Search for the cell housing the specified text and yield its [X, Y] center coordinate. 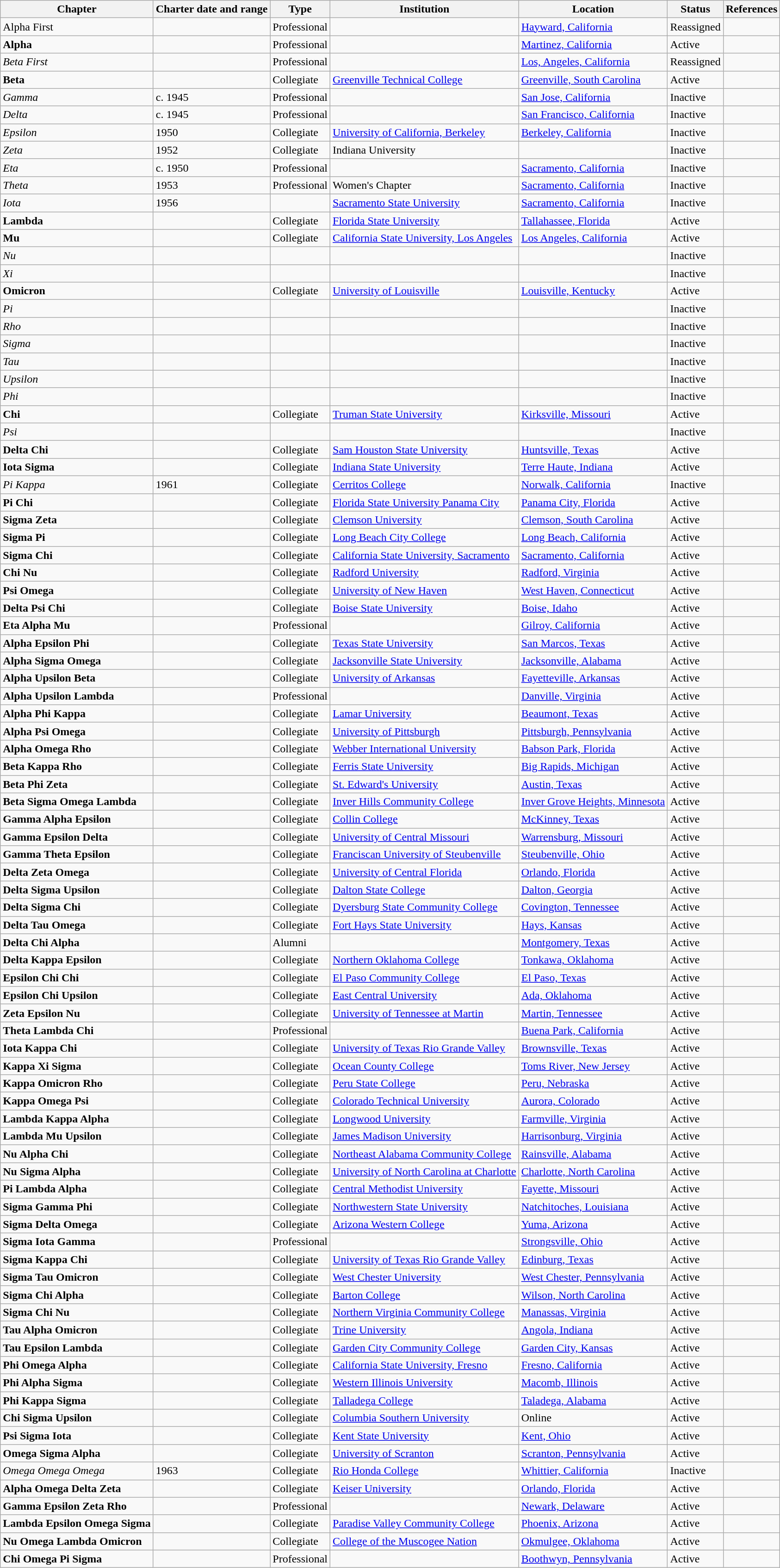
University of New Haven [425, 590]
Texas State University [425, 643]
Nu Omega Lambda Omicron [77, 1541]
University of California, Berkeley [425, 132]
Kappa Omicron Rho [77, 1084]
Sigma Zeta [77, 520]
University of Central Missouri [425, 837]
Fayette, Missouri [593, 1189]
California State University, Fresno [425, 1365]
Nu Sigma Alpha [77, 1171]
Angola, Indiana [593, 1330]
Warrensburg, Missouri [593, 837]
Alpha Phi Kappa [77, 713]
1956 [212, 203]
Delta Tau Omega [77, 925]
Mu [77, 238]
Alpha [77, 44]
Zeta [77, 150]
Omicron [77, 291]
Sam Houston State University [425, 449]
Martin, Tennessee [593, 1013]
Alpha Upsilon Lambda [77, 696]
Okmulgee, Oklahoma [593, 1541]
Long Beach, California [593, 538]
Kent, Ohio [593, 1436]
Institution [425, 9]
Sigma Tau Omicron [77, 1277]
Delta Zeta Omega [77, 872]
Clemson University [425, 520]
James Madison University [425, 1136]
California State University, Los Angeles [425, 238]
Xi [77, 273]
References [751, 9]
Lamar University [425, 713]
McKinney, Texas [593, 819]
Wilson, North Carolina [593, 1295]
Taladega, Alabama [593, 1401]
Franciscan University of Steubenville [425, 855]
Barton College [425, 1295]
Boise, Idaho [593, 608]
University of Scranton [425, 1453]
Manassas, Virginia [593, 1312]
Charter date and range [212, 9]
El Paso Community College [425, 978]
Alpha Upsilon Beta [77, 678]
Greenville Technical College [425, 80]
Psi [77, 432]
Fort Hays State University [425, 925]
Sigma Chi [77, 555]
Phi Alpha Sigma [77, 1383]
Ferris State University [425, 766]
Gamma Alpha Epsilon [77, 819]
Delta Chi Alpha [77, 942]
Tonkawa, Oklahoma [593, 960]
Trine University [425, 1330]
Alumni [300, 942]
California State University, Sacramento [425, 555]
Big Rapids, Michigan [593, 766]
West Haven, Connecticut [593, 590]
El Paso, Texas [593, 978]
Nu Alpha Chi [77, 1154]
Keiser University [425, 1488]
Alpha Epsilon Phi [77, 643]
Phoenix, Arizona [593, 1524]
Delta Sigma Chi [77, 907]
Alpha Psi Omega [77, 731]
Phi [77, 397]
Tallahassee, Florida [593, 221]
Columbia Southern University [425, 1418]
West Chester University [425, 1277]
Lambda Mu Upsilon [77, 1136]
Sigma Kappa Chi [77, 1259]
Inver Grove Heights, Minnesota [593, 802]
Sigma Iota Gamma [77, 1242]
Tau Alpha Omicron [77, 1330]
Eta [77, 167]
Berkeley, California [593, 132]
Florida State University [425, 221]
Aurora, Colorado [593, 1101]
Rainsville, Alabama [593, 1154]
Radford University [425, 573]
Greenville, South Carolina [593, 80]
Status [695, 9]
Gamma Theta Epsilon [77, 855]
Fayetteville, Arkansas [593, 678]
Norwalk, California [593, 484]
Sigma Pi [77, 538]
Kirksville, Missouri [593, 414]
University of Louisville [425, 291]
Scranton, Pennsylvania [593, 1453]
Peru, Nebraska [593, 1084]
Sigma [77, 344]
Lambda [77, 221]
Beta First [77, 62]
Rho [77, 326]
Northern Virginia Community College [425, 1312]
Kappa Omega Psi [77, 1101]
Charlotte, North Carolina [593, 1171]
Hays, Kansas [593, 925]
Los Angeles, California [593, 238]
Dalton, Georgia [593, 890]
Chapter [77, 9]
Ada, Oklahoma [593, 995]
Pi Lambda Alpha [77, 1189]
Delta Sigma Upsilon [77, 890]
Iota [77, 203]
Panama City, Florida [593, 502]
Epsilon Chi Upsilon [77, 995]
Upsilon [77, 379]
San Jose, California [593, 97]
Lambda Kappa Alpha [77, 1119]
Garden City Community College [425, 1348]
Chi [77, 414]
Brownsville, Texas [593, 1048]
Phi Kappa Sigma [77, 1401]
Dyersburg State Community College [425, 907]
Beaumont, Texas [593, 713]
Ocean County College [425, 1066]
Location [593, 9]
Type [300, 9]
Beta Sigma Omega Lambda [77, 802]
Buena Park, California [593, 1030]
Covington, Tennessee [593, 907]
Strongsville, Ohio [593, 1242]
Theta Lambda Chi [77, 1030]
Western Illinois University [425, 1383]
1950 [212, 132]
West Chester, Pennsylvania [593, 1277]
Longwood University [425, 1119]
Edinburg, Texas [593, 1259]
University of Tennessee at Martin [425, 1013]
Tau Epsilon Lambda [77, 1348]
San Francisco, California [593, 115]
Louisville, Kentucky [593, 291]
Chi Omega Pi Sigma [77, 1559]
Inver Hills Community College [425, 802]
Boothwyn, Pennsylvania [593, 1559]
Kent State University [425, 1436]
Alpha Sigma Omega [77, 661]
Arizona Western College [425, 1224]
Steubenville, Ohio [593, 855]
Northeast Alabama Community College [425, 1154]
St. Edward's University [425, 784]
Pi Chi [77, 502]
Women's Chapter [425, 185]
Alpha First [77, 27]
Boise State University [425, 608]
Los, Angeles, California [593, 62]
Lambda Epsilon Omega Sigma [77, 1524]
1952 [212, 150]
Iota Sigma [77, 467]
East Central University [425, 995]
Phi Omega Alpha [77, 1365]
Central Methodist University [425, 1189]
Macomb, Illinois [593, 1383]
Terre Haute, Indiana [593, 467]
Huntsville, Texas [593, 449]
Omega Omega Omega [77, 1471]
Theta [77, 185]
Beta Phi Zeta [77, 784]
Gilroy, California [593, 626]
Dalton State College [425, 890]
Gamma [77, 97]
University of Arkansas [425, 678]
San Marcos, Texas [593, 643]
Jacksonville, Alabama [593, 661]
Chi Nu [77, 573]
Delta Chi [77, 449]
Delta Kappa Epsilon [77, 960]
Iota Kappa Chi [77, 1048]
Psi Omega [77, 590]
Delta [77, 115]
Truman State University [425, 414]
Jacksonville State University [425, 661]
Zeta Epsilon Nu [77, 1013]
Peru State College [425, 1084]
Indiana University [425, 150]
1963 [212, 1471]
Talladega College [425, 1401]
Epsilon [77, 132]
Chi Sigma Upsilon [77, 1418]
Kappa Xi Sigma [77, 1066]
Danville, Virginia [593, 696]
Psi Sigma Iota [77, 1436]
College of the Muscogee Nation [425, 1541]
Pittsburgh, Pennsylvania [593, 731]
Radford, Virginia [593, 573]
Delta Psi Chi [77, 608]
Hayward, California [593, 27]
University of Central Florida [425, 872]
Epsilon Chi Chi [77, 978]
Newark, Delaware [593, 1506]
Nu [77, 256]
Online [593, 1418]
Indiana State University [425, 467]
Florida State University Panama City [425, 502]
Cerritos College [425, 484]
University of Pittsburgh [425, 731]
1961 [212, 484]
Paradise Valley Community College [425, 1524]
Long Beach City College [425, 538]
Northwestern State University [425, 1207]
Farmville, Virginia [593, 1119]
Beta Kappa Rho [77, 766]
Pi Kappa [77, 484]
Garden City, Kansas [593, 1348]
Tau [77, 361]
Alpha Omega Delta Zeta [77, 1488]
Webber International University [425, 749]
Sigma Delta Omega [77, 1224]
Gamma Epsilon Delta [77, 837]
Colorado Technical University [425, 1101]
Sigma Chi Alpha [77, 1295]
Beta [77, 80]
Yuma, Arizona [593, 1224]
Natchitoches, Louisiana [593, 1207]
Northern Oklahoma College [425, 960]
Gamma Epsilon Zeta Rho [77, 1506]
Sacramento State University [425, 203]
Whittier, California [593, 1471]
University of North Carolina at Charlotte [425, 1171]
Martinez, California [593, 44]
c. 1950 [212, 167]
Eta Alpha Mu [77, 626]
Rio Honda College [425, 1471]
Austin, Texas [593, 784]
Babson Park, Florida [593, 749]
Montgomery, Texas [593, 942]
Collin College [425, 819]
Clemson, South Carolina [593, 520]
Fresno, California [593, 1365]
Toms River, New Jersey [593, 1066]
Pi [77, 309]
Alpha Omega Rho [77, 749]
Harrisonburg, Virginia [593, 1136]
1953 [212, 185]
Sigma Gamma Phi [77, 1207]
Omega Sigma Alpha [77, 1453]
Sigma Chi Nu [77, 1312]
